Return the [x, y] coordinate for the center point of the cell that contains the specified text.  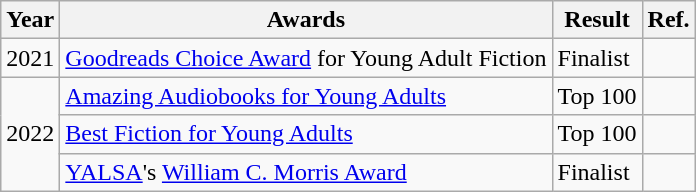
Year [30, 20]
YALSA's William C. Morris Award [306, 172]
Best Fiction for Young Adults [306, 134]
Awards [306, 20]
Goodreads Choice Award for Young Adult Fiction [306, 58]
2021 [30, 58]
Amazing Audiobooks for Young Adults [306, 96]
Ref. [668, 20]
Result [597, 20]
2022 [30, 134]
